Provide the [X, Y] coordinate of the cell's center where the given text is located.  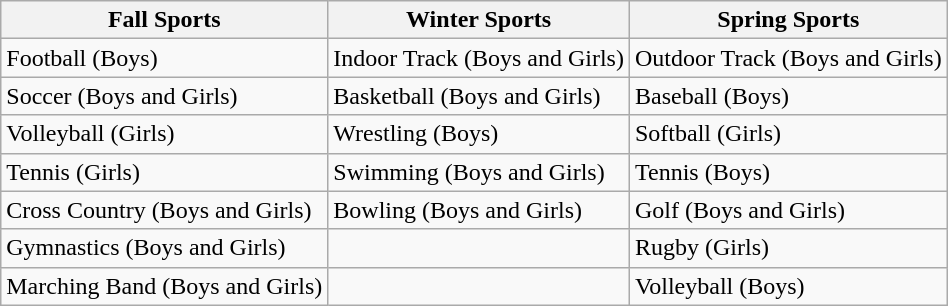
Tennis (Boys) [788, 172]
Marching Band (Boys and Girls) [164, 286]
Softball (Girls) [788, 134]
Volleyball (Boys) [788, 286]
Winter Sports [479, 20]
Cross Country (Boys and Girls) [164, 210]
Soccer (Boys and Girls) [164, 96]
Outdoor Track (Boys and Girls) [788, 58]
Bowling (Boys and Girls) [479, 210]
Swimming (Boys and Girls) [479, 172]
Rugby (Girls) [788, 248]
Spring Sports [788, 20]
Baseball (Boys) [788, 96]
Tennis (Girls) [164, 172]
Wrestling (Boys) [479, 134]
Fall Sports [164, 20]
Gymnastics (Boys and Girls) [164, 248]
Volleyball (Girls) [164, 134]
Football (Boys) [164, 58]
Basketball (Boys and Girls) [479, 96]
Indoor Track (Boys and Girls) [479, 58]
Golf (Boys and Girls) [788, 210]
